For the text-containing cell, return its midpoint in (x, y) coordinate format. 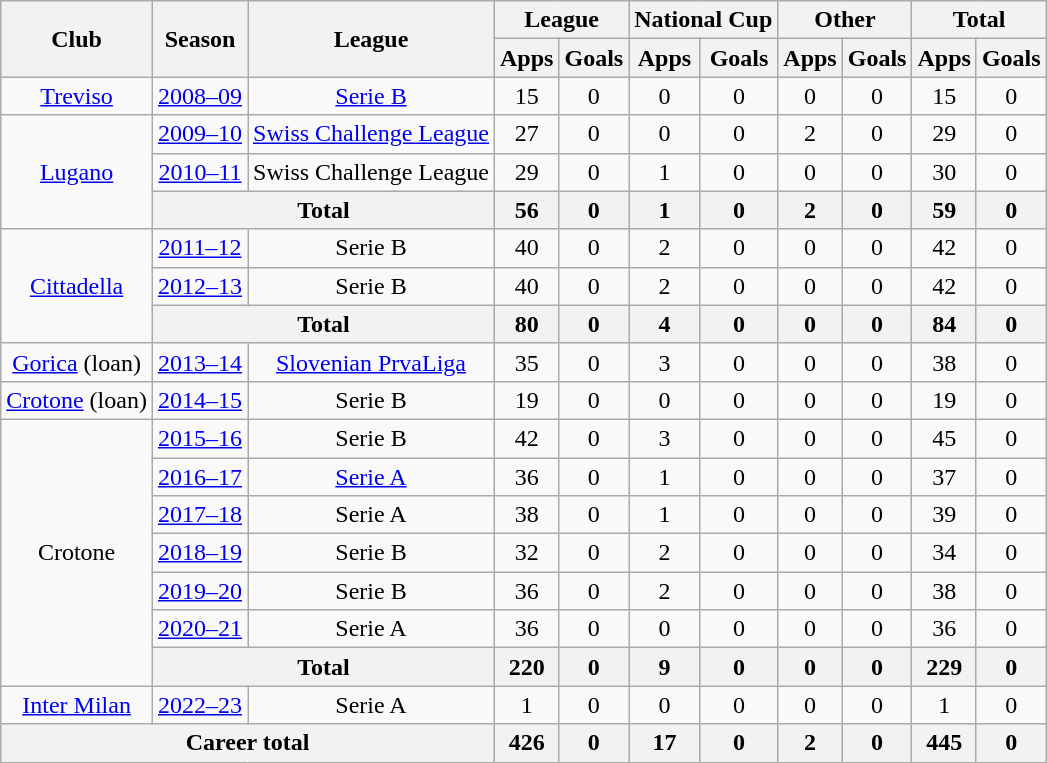
Slovenian PrvaLiga (372, 362)
80 (527, 324)
4 (665, 324)
2020–21 (200, 629)
2018–19 (200, 553)
2017–18 (200, 515)
2012–13 (200, 286)
59 (944, 210)
9 (665, 667)
2022–23 (200, 705)
84 (944, 324)
32 (527, 553)
2013–14 (200, 362)
Crotone (loan) (77, 400)
Club (77, 39)
Other (845, 20)
2015–16 (200, 438)
17 (665, 743)
445 (944, 743)
Lugano (77, 172)
Season (200, 39)
Treviso (77, 96)
Career total (248, 743)
2009–10 (200, 134)
37 (944, 477)
34 (944, 553)
Inter Milan (77, 705)
220 (527, 667)
Crotone (77, 552)
National Cup (704, 20)
Gorica (loan) (77, 362)
2011–12 (200, 248)
45 (944, 438)
Cittadella (77, 286)
426 (527, 743)
2016–17 (200, 477)
27 (527, 134)
39 (944, 515)
35 (527, 362)
30 (944, 172)
229 (944, 667)
2008–09 (200, 96)
2014–15 (200, 400)
2010–11 (200, 172)
2019–20 (200, 591)
56 (527, 210)
